Find where the given text appears and provide that cell's center as (X, Y) coordinate. 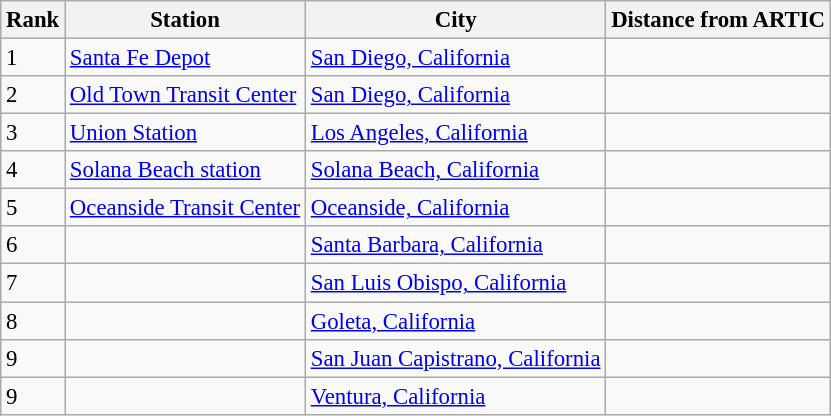
Los Angeles, California (455, 133)
7 (33, 283)
4 (33, 170)
1 (33, 58)
Union Station (186, 133)
Old Town Transit Center (186, 95)
San Juan Capistrano, California (455, 358)
6 (33, 245)
Oceanside, California (455, 208)
Goleta, California (455, 321)
Oceanside Transit Center (186, 208)
Distance from ARTIC (718, 20)
Solana Beach station (186, 170)
3 (33, 133)
Santa Fe Depot (186, 58)
Station (186, 20)
Santa Barbara, California (455, 245)
City (455, 20)
2 (33, 95)
8 (33, 321)
Ventura, California (455, 396)
Rank (33, 20)
5 (33, 208)
Solana Beach, California (455, 170)
San Luis Obispo, California (455, 283)
